Scan for the cell matching the given text and deliver its [x, y] coordinate at center. 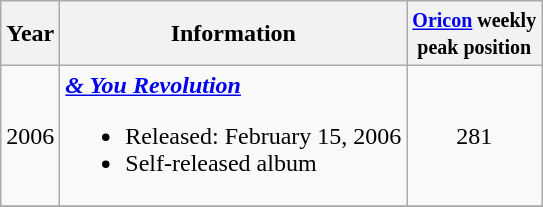
Year [30, 34]
2006 [30, 136]
281 [474, 136]
Information [234, 34]
& You RevolutionReleased: February 15, 2006Self-released album [234, 136]
Oricon weeklypeak position [474, 34]
